Return the [x, y] coordinate for the center point of the cell that contains the specified text.  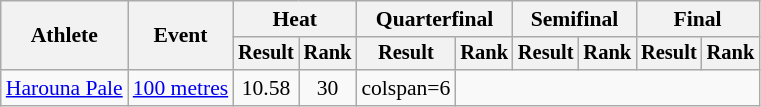
Semifinal [574, 19]
Heat [294, 19]
colspan=6 [406, 88]
10.58 [266, 88]
100 metres [180, 88]
Quarterfinal [434, 19]
Harouna Pale [64, 88]
Final [698, 19]
30 [328, 88]
Event [180, 36]
Athlete [64, 36]
